From the cell containing the given text, extract its center point as [x, y] coordinate. 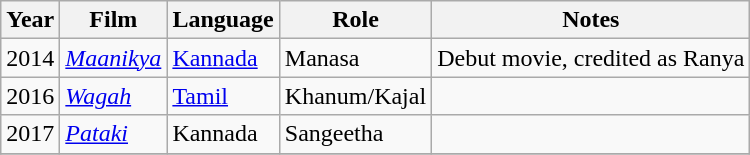
Film [114, 20]
Role [355, 20]
Debut movie, credited as Ranya [591, 58]
Manasa [355, 58]
2016 [30, 96]
Notes [591, 20]
2017 [30, 134]
Pataki [114, 134]
Maanikya [114, 58]
Sangeetha [355, 134]
Tamil [223, 96]
Year [30, 20]
2014 [30, 58]
Khanum/Kajal [355, 96]
Wagah [114, 96]
Language [223, 20]
